Return the (X, Y) coordinate for the center point of the cell that contains the specified text.  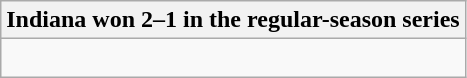
Indiana won 2–1 in the regular-season series (233, 20)
